Extract the [X, Y] coordinate from the center of the cell holding the provided text.  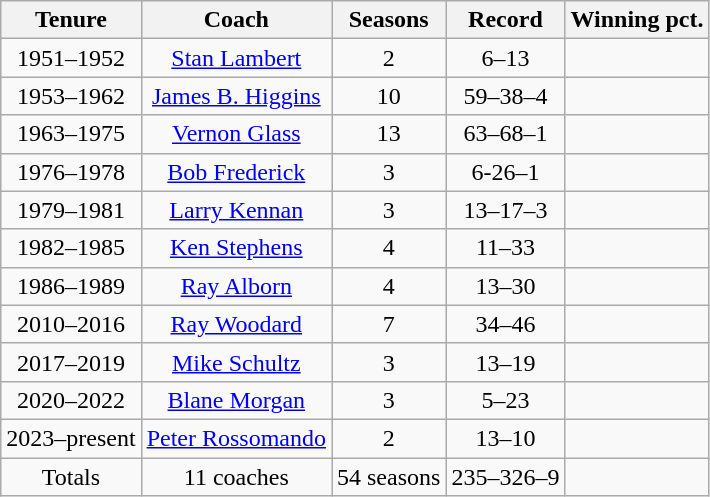
Stan Lambert [236, 58]
2017–2019 [71, 362]
11–33 [506, 248]
11 coaches [236, 477]
10 [389, 96]
1979–1981 [71, 210]
1953–1962 [71, 96]
2010–2016 [71, 324]
59–38–4 [506, 96]
13 [389, 134]
Ray Woodard [236, 324]
5–23 [506, 400]
Bob Frederick [236, 172]
Totals [71, 477]
13–19 [506, 362]
2020–2022 [71, 400]
1951–1952 [71, 58]
1986–1989 [71, 286]
Tenure [71, 20]
Vernon Glass [236, 134]
Ken Stephens [236, 248]
Seasons [389, 20]
Record [506, 20]
13–30 [506, 286]
2023–present [71, 438]
1963–1975 [71, 134]
13–17–3 [506, 210]
Blane Morgan [236, 400]
Peter Rossomando [236, 438]
13–10 [506, 438]
7 [389, 324]
Coach [236, 20]
63–68–1 [506, 134]
Winning pct. [637, 20]
1982–1985 [71, 248]
34–46 [506, 324]
1976–1978 [71, 172]
James B. Higgins [236, 96]
Ray Alborn [236, 286]
Mike Schultz [236, 362]
6–13 [506, 58]
235–326–9 [506, 477]
6-26–1 [506, 172]
Larry Kennan [236, 210]
54 seasons [389, 477]
